Search for the cell housing the specified text and yield its (X, Y) center coordinate. 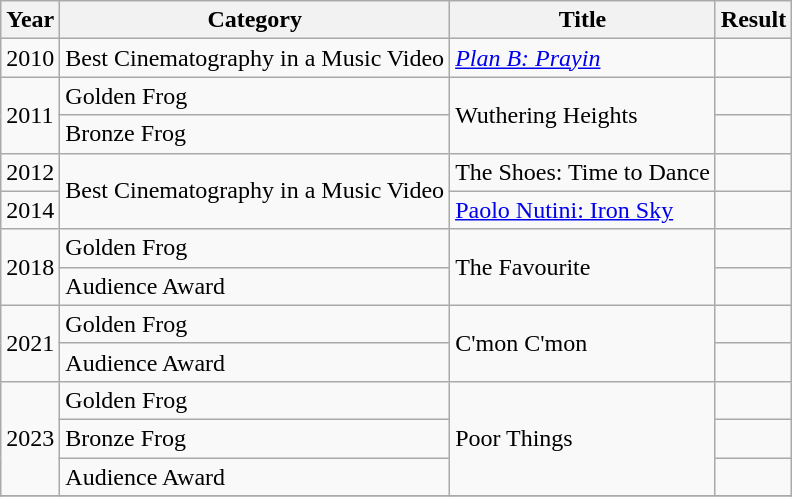
Title (583, 20)
C'mon C'mon (583, 343)
2014 (30, 210)
Plan B: Prayin (583, 58)
2012 (30, 172)
2011 (30, 115)
Result (753, 20)
Paolo Nutini: Iron Sky (583, 210)
2010 (30, 58)
Year (30, 20)
Wuthering Heights (583, 115)
The Shoes: Time to Dance (583, 172)
2023 (30, 438)
The Favourite (583, 267)
Category (255, 20)
2018 (30, 267)
2021 (30, 343)
Poor Things (583, 438)
